Determine the [X, Y] coordinate at the center of the cell enclosing the given text.  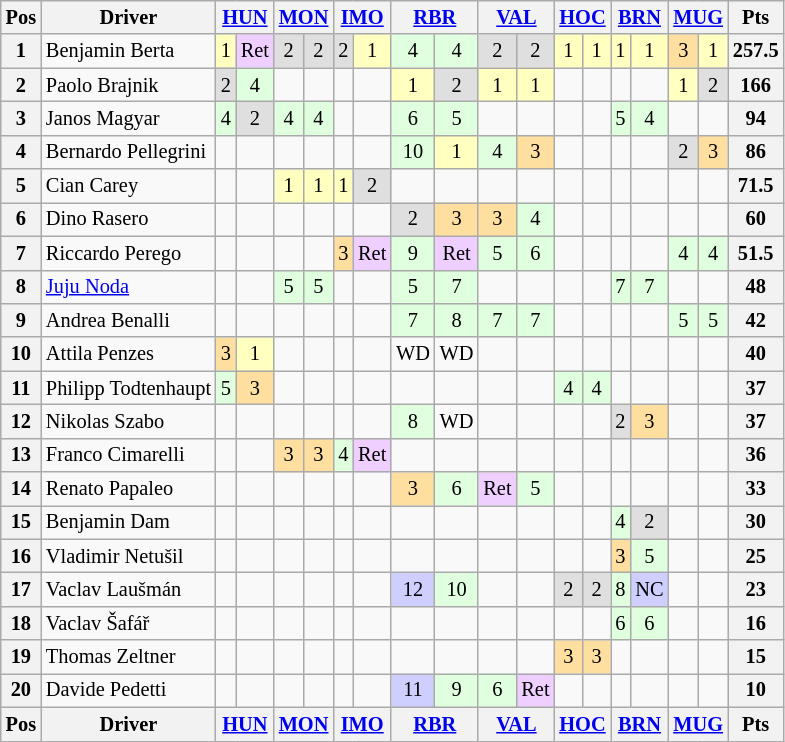
Vaclav Laušmán [128, 589]
60 [756, 219]
42 [756, 320]
Cian Carey [128, 186]
Franco Cimarelli [128, 455]
Juju Noda [128, 287]
166 [756, 85]
Vladimir Netušil [128, 556]
48 [756, 287]
Benjamin Berta [128, 51]
Riccardo Perego [128, 253]
Nikolas Szabo [128, 421]
86 [756, 152]
30 [756, 522]
14 [21, 489]
33 [756, 489]
Benjamin Dam [128, 522]
18 [21, 623]
Philipp Todtenhaupt [128, 388]
257.5 [756, 51]
40 [756, 354]
Bernardo Pellegrini [128, 152]
71.5 [756, 186]
Davide Pedetti [128, 690]
36 [756, 455]
Vaclav Šafář [128, 623]
17 [21, 589]
25 [756, 556]
23 [756, 589]
94 [756, 118]
Thomas Zeltner [128, 657]
Janos Magyar [128, 118]
51.5 [756, 253]
Paolo Brajnik [128, 85]
Renato Papaleo [128, 489]
19 [21, 657]
Attila Penzes [128, 354]
Andrea Benalli [128, 320]
NC [649, 589]
20 [21, 690]
13 [21, 455]
Dino Rasero [128, 219]
